Find where the given text appears and provide that cell's center as (X, Y) coordinate. 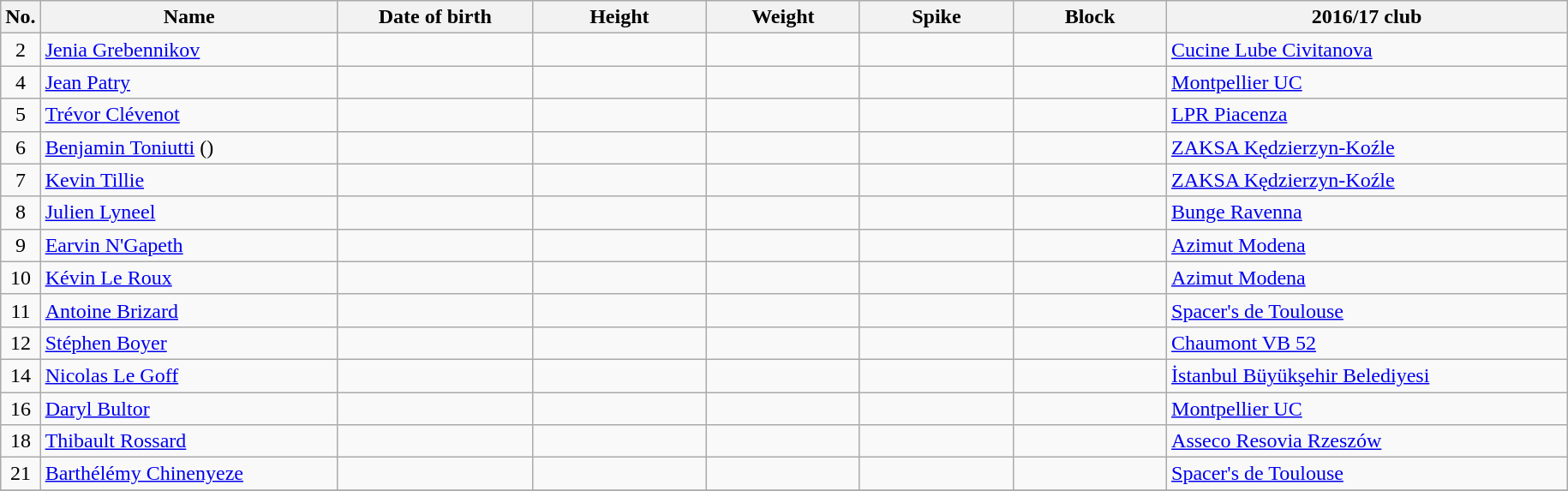
16 (21, 409)
21 (21, 474)
Jean Patry (189, 82)
Cucine Lube Civitanova (1368, 50)
10 (21, 278)
7 (21, 180)
Name (189, 17)
İstanbul Büyükşehir Belediyesi (1368, 375)
14 (21, 375)
Bunge Ravenna (1368, 213)
Benjamin Toniutti () (189, 147)
11 (21, 310)
Kevin Tillie (189, 180)
Kévin Le Roux (189, 278)
Weight (783, 17)
Stéphen Boyer (189, 343)
Date of birth (435, 17)
Daryl Bultor (189, 409)
Thibault Rossard (189, 441)
Spike (936, 17)
No. (21, 17)
Julien Lyneel (189, 213)
2016/17 club (1368, 17)
2 (21, 50)
Nicolas Le Goff (189, 375)
12 (21, 343)
9 (21, 245)
LPR Piacenza (1368, 115)
Block (1090, 17)
Barthélémy Chinenyeze (189, 474)
Earvin N'Gapeth (189, 245)
Height (619, 17)
18 (21, 441)
Asseco Resovia Rzeszów (1368, 441)
5 (21, 115)
6 (21, 147)
Jenia Grebennikov (189, 50)
Antoine Brizard (189, 310)
8 (21, 213)
Trévor Clévenot (189, 115)
4 (21, 82)
Chaumont VB 52 (1368, 343)
